Scan for the cell matching the given text and deliver its (X, Y) coordinate at center. 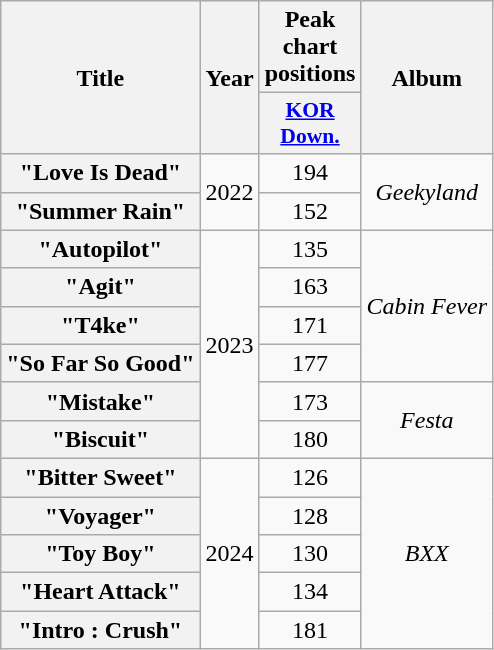
"So Far So Good" (100, 363)
173 (310, 401)
152 (310, 211)
2024 (230, 553)
Title (100, 78)
128 (310, 515)
"Voyager" (100, 515)
2023 (230, 344)
Festa (427, 420)
"Mistake" (100, 401)
181 (310, 630)
2022 (230, 192)
171 (310, 325)
177 (310, 363)
"Bitter Sweet" (100, 477)
"Summer Rain" (100, 211)
"Love Is Dead" (100, 173)
KORDown. (310, 124)
126 (310, 477)
134 (310, 592)
135 (310, 249)
Album (427, 78)
130 (310, 554)
"T4ke" (100, 325)
"Agit" (100, 287)
"Autopilot" (100, 249)
"Toy Boy" (100, 554)
"Biscuit" (100, 439)
163 (310, 287)
"Heart Attack" (100, 592)
Year (230, 78)
"Intro : Crush" (100, 630)
Peak chart positions (310, 47)
180 (310, 439)
Cabin Fever (427, 306)
194 (310, 173)
Geekyland (427, 192)
BXX (427, 553)
